Output the (x, y) coordinate of the center of the cell containing the given text.  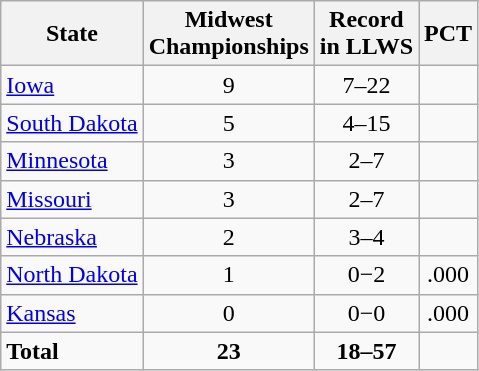
9 (228, 85)
18–57 (366, 351)
1 (228, 275)
Recordin LLWS (366, 34)
North Dakota (72, 275)
South Dakota (72, 123)
Iowa (72, 85)
Total (72, 351)
3–4 (366, 237)
0−0 (366, 313)
0−2 (366, 275)
5 (228, 123)
7–22 (366, 85)
Missouri (72, 199)
Kansas (72, 313)
4–15 (366, 123)
23 (228, 351)
Minnesota (72, 161)
State (72, 34)
Nebraska (72, 237)
PCT (448, 34)
2 (228, 237)
0 (228, 313)
MidwestChampionships (228, 34)
